From the cell containing the given text, extract its center point as (X, Y) coordinate. 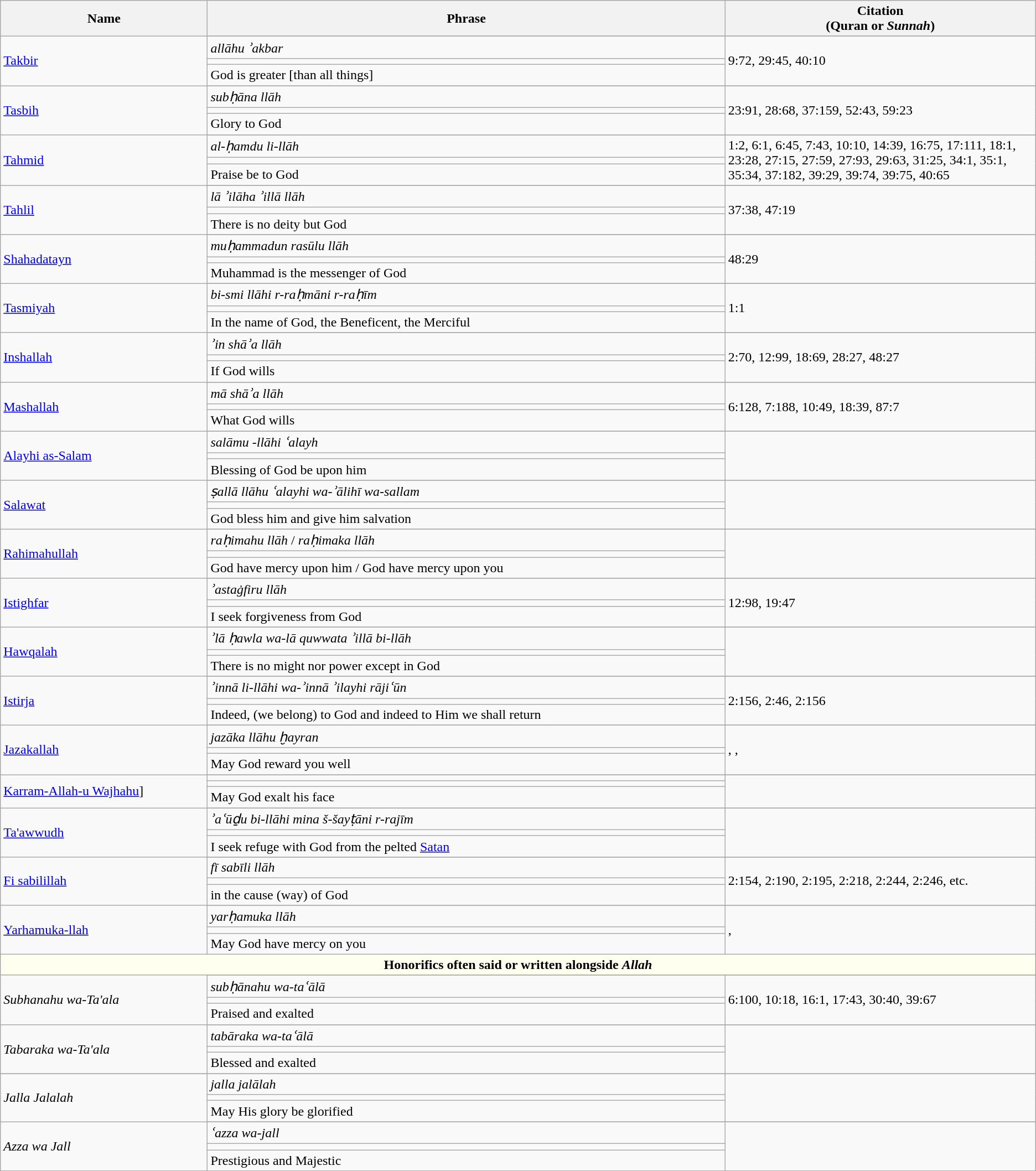
muḥammadun rasūlu llāh (466, 246)
I seek refuge with God from the pelted Satan (466, 846)
Phrase (466, 19)
Istirja (104, 701)
lā ʾilāha ʾillā llāh (466, 196)
raḥimahu llāh / raḥimaka llāh (466, 540)
Tahmid (104, 160)
Indeed, (we belong) to God and indeed to Him we shall return (466, 715)
ʾlā ḥawla wa-lā quwwata ʾillā bi-llāh (466, 638)
I seek forgiveness from God (466, 616)
Shahadatayn (104, 259)
Blessing of God be upon him (466, 469)
Fi sabilillah (104, 881)
bi-smi llāhi r-raḥmāni r-raḥīm (466, 295)
Azza wa Jall (104, 1147)
al-ḥamdu li-llāh (466, 146)
Yarhamuka-llah (104, 930)
fī sabīli llāh (466, 867)
Name (104, 19)
May God exalt his face (466, 797)
God is greater [than all things] (466, 75)
2:156, 2:46, 2:156 (880, 701)
1:1 (880, 309)
48:29 (880, 259)
God have mercy upon him / God have mercy upon you (466, 568)
allāhu ʾakbar (466, 48)
Mashallah (104, 406)
ʾaʿūḏu bi-llāhi mina š-šayṭāni r-rajīm (466, 819)
subḥānahu wa-taʿālā (466, 986)
salāmu -llāhi ʿalayh (466, 442)
There is no deity but God (466, 224)
Takbir (104, 61)
Glory to God (466, 124)
In the name of God, the Beneficent, the Merciful (466, 322)
2:70, 12:99, 18:69, 28:27, 48:27 (880, 357)
If God wills (466, 371)
subḥāna llāh (466, 96)
in the cause (way) of God (466, 895)
Rahimahullah (104, 553)
Honorifics often said or written alongside Allah (518, 965)
ʿazza wa-jall (466, 1133)
mā shāʾa llāh (466, 393)
God bless him and give him salvation (466, 519)
ʾinnā li-llāhi wa-ʾinnā ʾilayhi rājiʿūn (466, 687)
Tasmiyah (104, 309)
jalla jalālah (466, 1084)
jazāka llāhu ḫayran (466, 737)
Prestigious and Majestic (466, 1160)
Tabaraka wa-Ta'ala (104, 1049)
Subhanahu wa-Ta'ala (104, 999)
9:72, 29:45, 40:10 (880, 61)
37:38, 47:19 (880, 210)
Praised and exalted (466, 1014)
May God have mercy on you (466, 944)
Jalla Jalalah (104, 1098)
Karram-Allah-u Wajhahu] (104, 791)
ʾastaġfiru llāh (466, 589)
6:100, 10:18, 16:1, 17:43, 30:40, 39:67 (880, 999)
May His glory be glorified (466, 1111)
May God reward you well (466, 764)
Hawqalah (104, 652)
ṣallā llāhu ʿalayhi wa-ʾālihī wa-sallam (466, 491)
Tahlil (104, 210)
Jazakallah (104, 750)
23:91, 28:68, 37:159, 52:43, 59:23 (880, 110)
Citation (Quran or Sunnah) (880, 19)
Alayhi as-Salam (104, 456)
There is no might nor power except in God (466, 666)
, (880, 930)
yarḥamuka llāh (466, 916)
Blessed and exalted (466, 1063)
12:98, 19:47 (880, 603)
What God wills (466, 421)
6:128, 7:188, 10:49, 18:39, 87:7 (880, 406)
, , (880, 750)
Tasbih (104, 110)
Istighfar (104, 603)
Inshallah (104, 357)
Salawat (104, 505)
Muhammad is the messenger of God (466, 273)
Ta'awwudh (104, 832)
ʾin shāʾa llāh (466, 344)
2:154, 2:190, 2:195, 2:218, 2:244, 2:246, etc. (880, 881)
tabāraka wa-taʿālā (466, 1035)
Praise be to God (466, 175)
